Find where the given text appears and provide that cell's center as [x, y] coordinate. 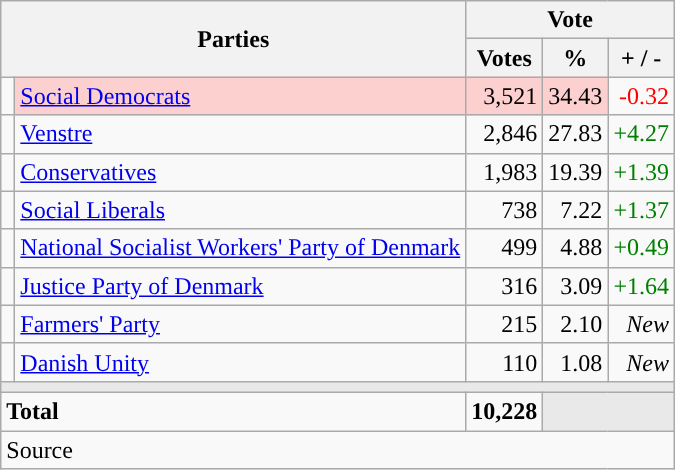
Social Democrats [240, 96]
% [576, 58]
Farmers' Party [240, 324]
499 [504, 248]
4.88 [576, 248]
National Socialist Workers' Party of Denmark [240, 248]
110 [504, 362]
Total [234, 411]
+1.39 [642, 172]
Venstre [240, 134]
+1.64 [642, 286]
Social Liberals [240, 210]
Source [338, 449]
Parties [234, 39]
316 [504, 286]
+0.49 [642, 248]
+1.37 [642, 210]
Danish Unity [240, 362]
7.22 [576, 210]
Votes [504, 58]
Justice Party of Denmark [240, 286]
Vote [570, 20]
2,846 [504, 134]
-0.32 [642, 96]
1.08 [576, 362]
2.10 [576, 324]
+ / - [642, 58]
3.09 [576, 286]
34.43 [576, 96]
1,983 [504, 172]
27.83 [576, 134]
3,521 [504, 96]
10,228 [504, 411]
215 [504, 324]
738 [504, 210]
19.39 [576, 172]
+4.27 [642, 134]
Conservatives [240, 172]
